Return (X, Y) of the center of cell containing provided text 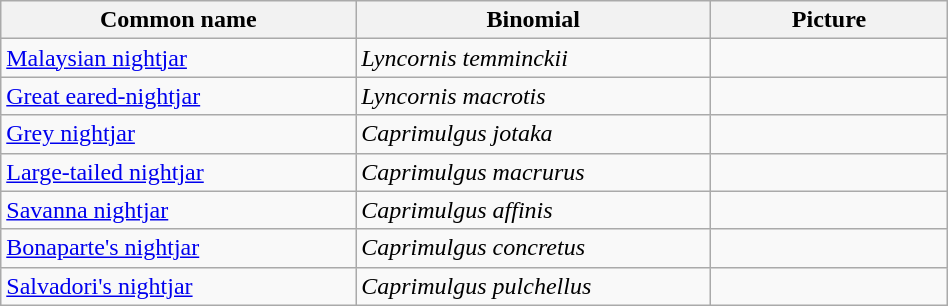
Caprimulgus concretus (534, 248)
Savanna nightjar (178, 210)
Lyncornis macrotis (534, 96)
Grey nightjar (178, 134)
Malaysian nightjar (178, 58)
Binomial (534, 20)
Picture (830, 20)
Common name (178, 20)
Bonaparte's nightjar (178, 248)
Caprimulgus jotaka (534, 134)
Salvadori's nightjar (178, 286)
Caprimulgus macrurus (534, 172)
Caprimulgus affinis (534, 210)
Caprimulgus pulchellus (534, 286)
Large-tailed nightjar (178, 172)
Lyncornis temminckii (534, 58)
Great eared-nightjar (178, 96)
